Output the (x, y) coordinate of the center of the cell containing the given text.  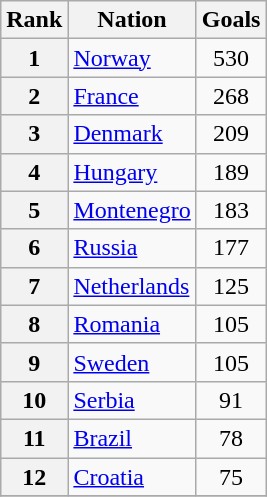
Goals (231, 20)
Netherlands (132, 286)
6 (34, 248)
Russia (132, 248)
183 (231, 210)
177 (231, 248)
3 (34, 134)
9 (34, 362)
France (132, 96)
Croatia (132, 477)
Montenegro (132, 210)
Hungary (132, 172)
2 (34, 96)
Sweden (132, 362)
Romania (132, 324)
5 (34, 210)
Denmark (132, 134)
209 (231, 134)
12 (34, 477)
78 (231, 438)
Serbia (132, 400)
7 (34, 286)
189 (231, 172)
8 (34, 324)
Norway (132, 58)
91 (231, 400)
268 (231, 96)
4 (34, 172)
11 (34, 438)
Rank (34, 20)
Brazil (132, 438)
75 (231, 477)
1 (34, 58)
Nation (132, 20)
125 (231, 286)
10 (34, 400)
530 (231, 58)
